Locate the cell with the specified text and output its (x, y) center coordinate. 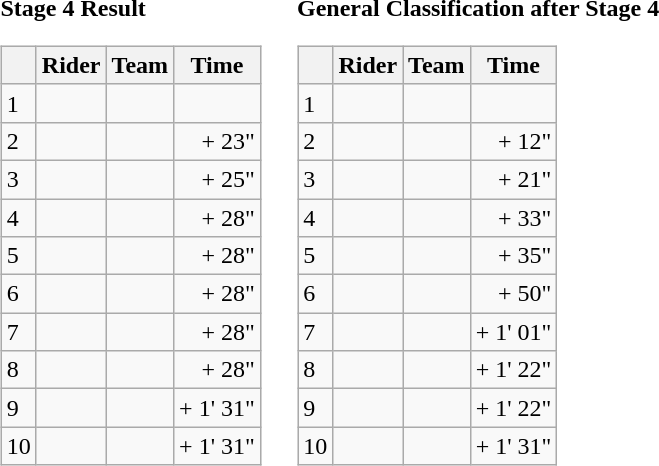
+ 35" (514, 256)
+ 50" (514, 294)
+ 21" (514, 179)
+ 25" (218, 179)
+ 33" (514, 217)
+ 12" (514, 141)
+ 1' 01" (514, 332)
+ 23" (218, 141)
